Locate the cell with the specified text and output its (X, Y) center coordinate. 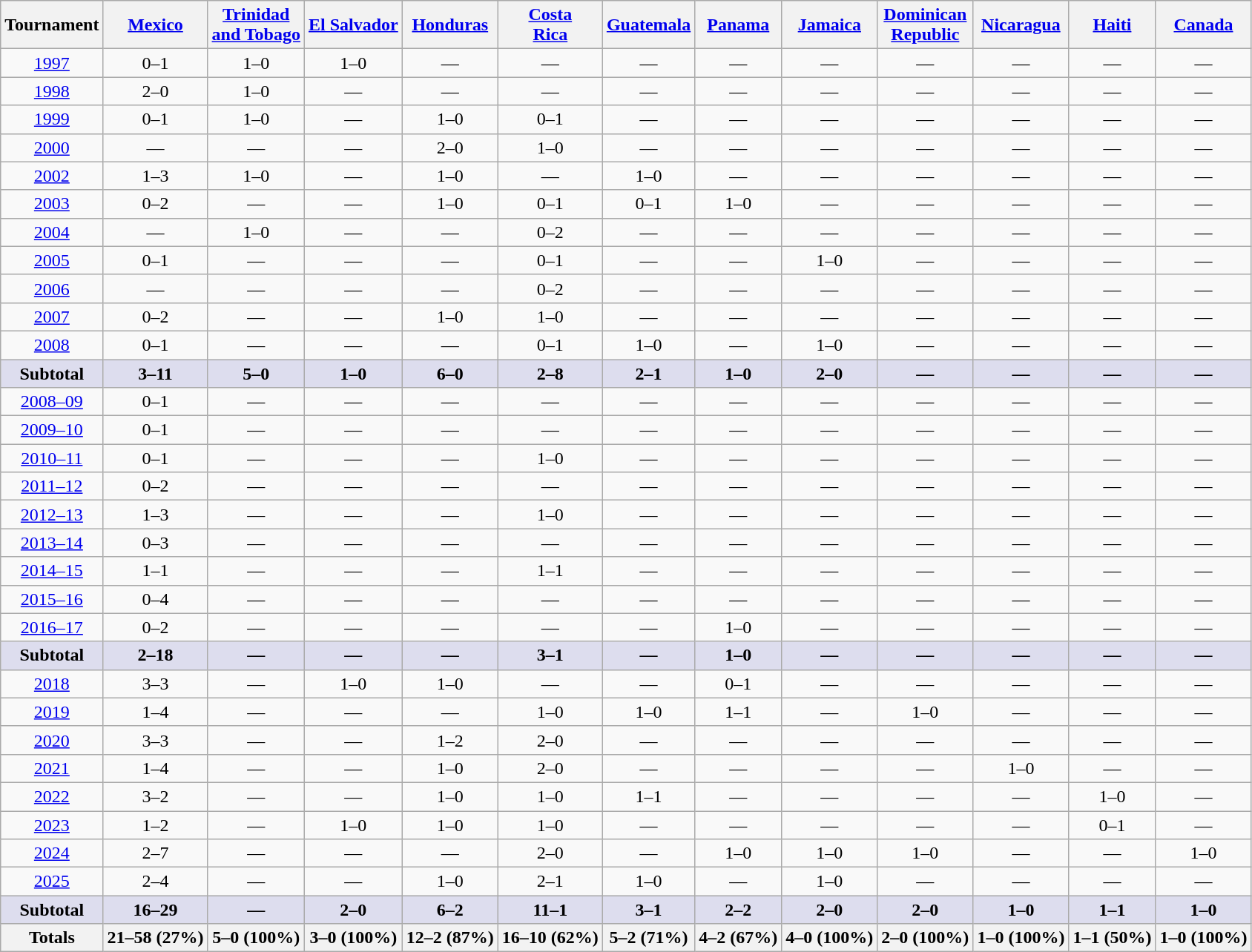
2–7 (156, 853)
0–3 (156, 543)
2011–12 (52, 486)
2009–10 (52, 430)
2004 (52, 232)
4–2 (67%) (739, 938)
2024 (52, 853)
5–2 (71%) (648, 938)
11–1 (550, 910)
Haiti (1113, 25)
2003 (52, 204)
Mexico (156, 25)
2–18 (156, 655)
2023 (52, 825)
2018 (52, 684)
5–0 (256, 373)
2025 (52, 882)
6–0 (449, 373)
2005 (52, 260)
0–4 (156, 599)
2021 (52, 768)
2014–15 (52, 571)
2008 (52, 345)
2010–11 (52, 458)
2019 (52, 712)
1999 (52, 119)
21–58 (27%) (156, 938)
2006 (52, 288)
1–1 (50%) (1113, 938)
2000 (52, 148)
Costa Rica (550, 25)
2022 (52, 796)
Canada (1203, 25)
1998 (52, 91)
Jamaica (829, 25)
2015–16 (52, 599)
2012–13 (52, 515)
5–0 (100%) (256, 938)
Nicaragua (1021, 25)
2020 (52, 740)
2–0 (100%) (926, 938)
Guatemala (648, 25)
4–0 (100%) (829, 938)
1997 (52, 63)
3–0 (100%) (353, 938)
3–2 (156, 796)
2016–17 (52, 627)
16–29 (156, 910)
Panama (739, 25)
Tournament (52, 25)
Dominican Republic (926, 25)
2008–09 (52, 402)
16–10 (62%) (550, 938)
2–4 (156, 882)
12–2 (87%) (449, 938)
Trinidadand Tobago (256, 25)
El Salvador (353, 25)
2–2 (739, 910)
2007 (52, 317)
Totals (52, 938)
2002 (52, 176)
2013–14 (52, 543)
2–8 (550, 373)
3–11 (156, 373)
Honduras (449, 25)
6–2 (449, 910)
